Return [x, y] of the center of cell containing provided text 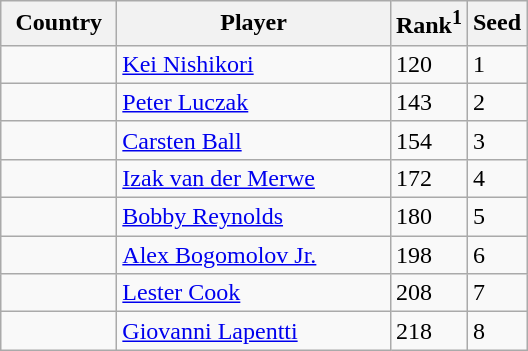
120 [428, 64]
7 [496, 293]
154 [428, 140]
5 [496, 217]
Kei Nishikori [254, 64]
3 [496, 140]
198 [428, 255]
Giovanni Lapentti [254, 331]
218 [428, 331]
Bobby Reynolds [254, 217]
143 [428, 102]
180 [428, 217]
Izak van der Merwe [254, 178]
Seed [496, 24]
172 [428, 178]
208 [428, 293]
8 [496, 331]
Player [254, 24]
4 [496, 178]
2 [496, 102]
Peter Luczak [254, 102]
Rank1 [428, 24]
Alex Bogomolov Jr. [254, 255]
6 [496, 255]
1 [496, 64]
Lester Cook [254, 293]
Country [59, 24]
Carsten Ball [254, 140]
